Search for the cell housing the specified text and yield its (x, y) center coordinate. 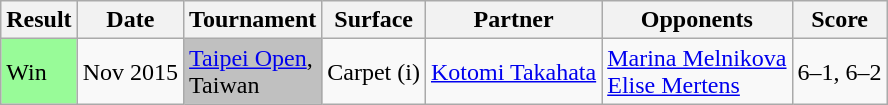
Nov 2015 (130, 72)
Surface (374, 20)
Date (130, 20)
Carpet (i) (374, 72)
Tournament (253, 20)
Taipei Open, Taiwan (253, 72)
Opponents (697, 20)
6–1, 6–2 (840, 72)
Result (39, 20)
Score (840, 20)
Win (39, 72)
Kotomi Takahata (513, 72)
Partner (513, 20)
Marina Melnikova Elise Mertens (697, 72)
